Pinpoint the cell where the given text exists, returning its (X, Y) midpoint coordinate. 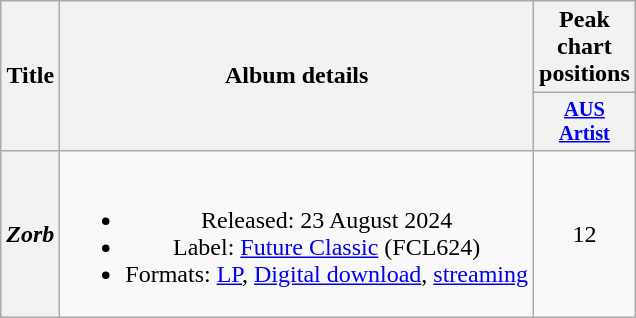
AUSArtist (585, 122)
Zorb (30, 234)
Title (30, 76)
Released: 23 August 2024Label: Future Classic (FCL624)Formats: LP, Digital download, streaming (297, 234)
Peak chart positions (585, 47)
Album details (297, 76)
12 (585, 234)
